Output the [X, Y] coordinate of the center of the cell containing the given text.  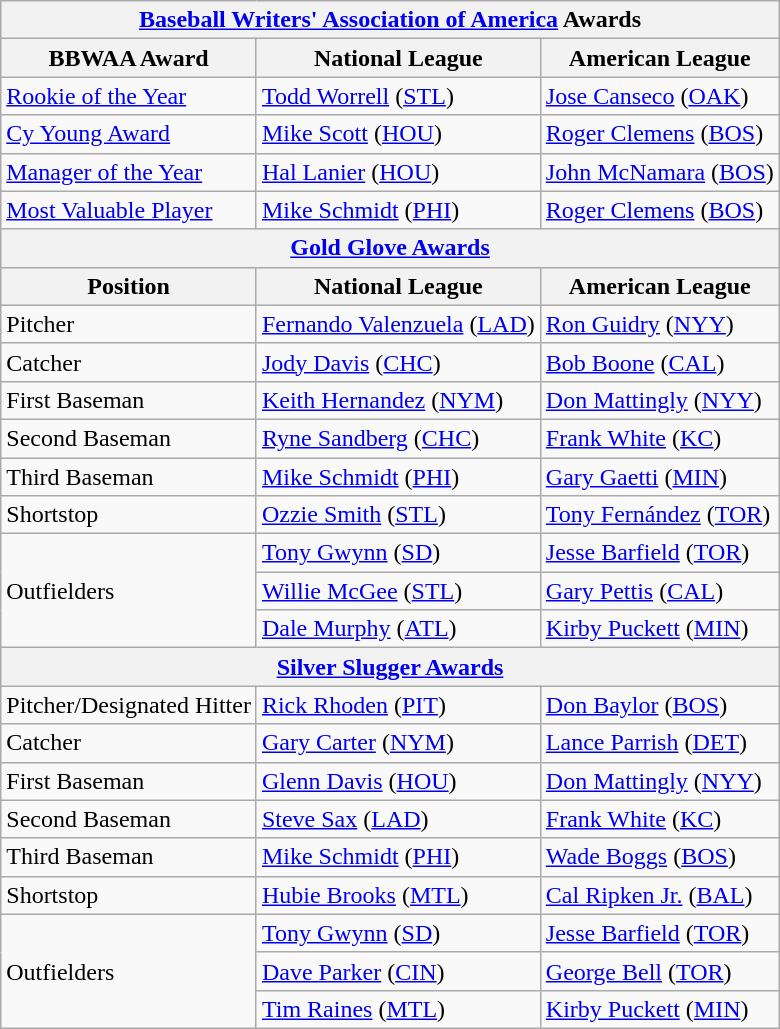
Ozzie Smith (STL) [398, 515]
Tony Fernández (TOR) [660, 515]
Cy Young Award [129, 134]
Rookie of the Year [129, 96]
Steve Sax (LAD) [398, 819]
Position [129, 286]
Bob Boone (CAL) [660, 362]
Tim Raines (MTL) [398, 1009]
Fernando Valenzuela (LAD) [398, 324]
Glenn Davis (HOU) [398, 781]
Willie McGee (STL) [398, 591]
George Bell (TOR) [660, 971]
Hal Lanier (HOU) [398, 172]
Dale Murphy (ATL) [398, 629]
Hubie Brooks (MTL) [398, 895]
Ryne Sandberg (CHC) [398, 438]
BBWAA Award [129, 58]
John McNamara (BOS) [660, 172]
Baseball Writers' Association of America Awards [390, 20]
Don Baylor (BOS) [660, 705]
Gary Gaetti (MIN) [660, 477]
Mike Scott (HOU) [398, 134]
Dave Parker (CIN) [398, 971]
Cal Ripken Jr. (BAL) [660, 895]
Lance Parrish (DET) [660, 743]
Most Valuable Player [129, 210]
Gary Pettis (CAL) [660, 591]
Wade Boggs (BOS) [660, 857]
Jose Canseco (OAK) [660, 96]
Manager of the Year [129, 172]
Pitcher/Designated Hitter [129, 705]
Keith Hernandez (NYM) [398, 400]
Todd Worrell (STL) [398, 96]
Rick Rhoden (PIT) [398, 705]
Gary Carter (NYM) [398, 743]
Jody Davis (CHC) [398, 362]
Gold Glove Awards [390, 248]
Silver Slugger Awards [390, 667]
Ron Guidry (NYY) [660, 324]
Pitcher [129, 324]
